Provide the (X, Y) coordinate of the cell's center where the given text is located.  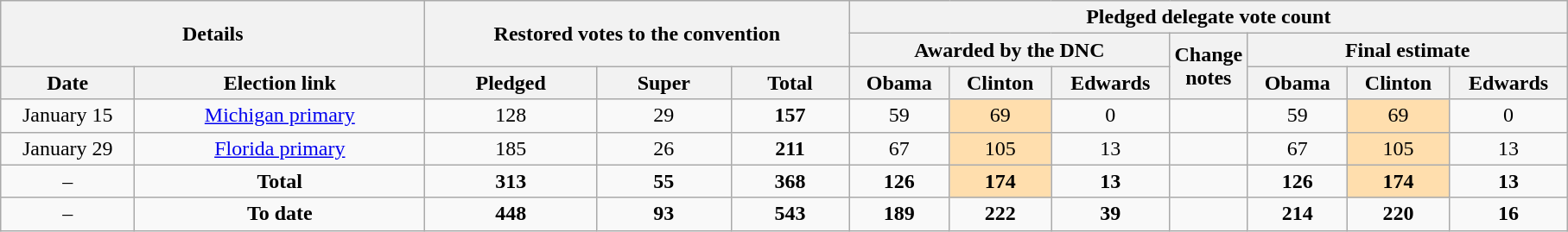
Awarded by the DNC (1009, 50)
214 (1298, 214)
Changenotes (1209, 66)
Final estimate (1408, 50)
Date (67, 83)
39 (1111, 214)
220 (1399, 214)
448 (511, 214)
211 (790, 148)
16 (1508, 214)
26 (663, 148)
189 (899, 214)
January 15 (67, 116)
Super (663, 83)
368 (790, 181)
Details (213, 34)
222 (1000, 214)
Pledged delegate vote count (1209, 17)
128 (511, 116)
93 (663, 214)
Election link (280, 83)
157 (790, 116)
Restored votes to the convention (638, 34)
185 (511, 148)
Michigan primary (280, 116)
Florida primary (280, 148)
January 29 (67, 148)
To date (280, 214)
543 (790, 214)
55 (663, 181)
313 (511, 181)
29 (663, 116)
Pledged (511, 83)
